For the text-containing cell, return its midpoint in (X, Y) coordinate format. 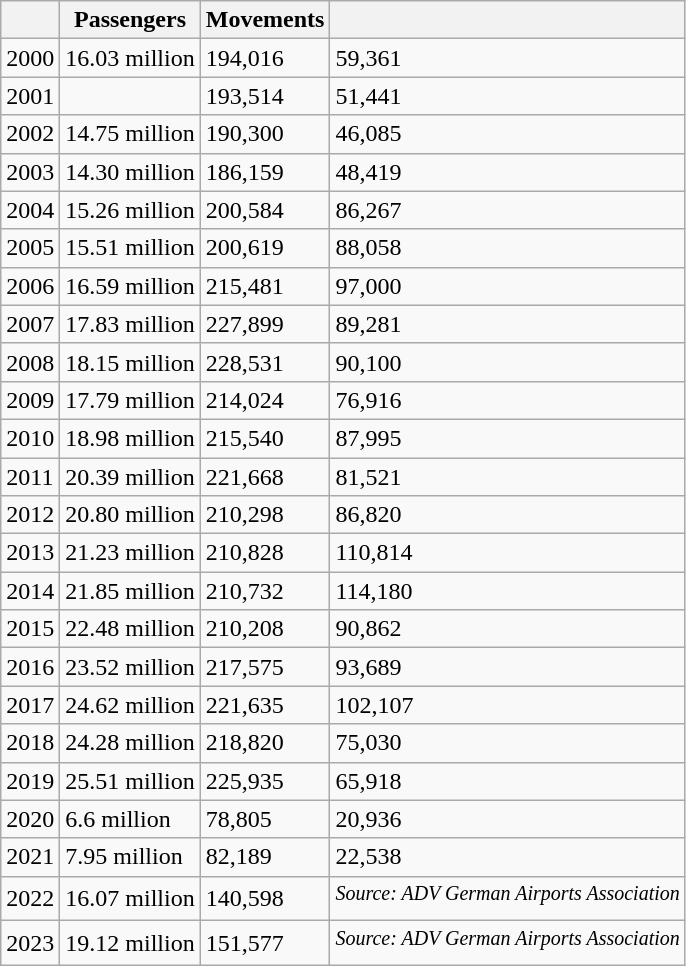
227,899 (265, 324)
2022 (30, 898)
221,635 (265, 705)
200,584 (265, 210)
2004 (30, 210)
2012 (30, 515)
93,689 (508, 667)
89,281 (508, 324)
2005 (30, 248)
186,159 (265, 172)
2002 (30, 134)
2020 (30, 819)
17.79 million (130, 400)
215,540 (265, 438)
59,361 (508, 58)
14.75 million (130, 134)
210,208 (265, 629)
6.6 million (130, 819)
2011 (30, 477)
76,916 (508, 400)
86,820 (508, 515)
2019 (30, 781)
2003 (30, 172)
2017 (30, 705)
2010 (30, 438)
2007 (30, 324)
210,298 (265, 515)
17.83 million (130, 324)
217,575 (265, 667)
190,300 (265, 134)
65,918 (508, 781)
24.28 million (130, 743)
221,668 (265, 477)
2016 (30, 667)
22.48 million (130, 629)
46,085 (508, 134)
86,267 (508, 210)
Passengers (130, 20)
193,514 (265, 96)
215,481 (265, 286)
Movements (265, 20)
7.95 million (130, 857)
16.07 million (130, 898)
200,619 (265, 248)
18.98 million (130, 438)
21.85 million (130, 591)
210,732 (265, 591)
225,935 (265, 781)
24.62 million (130, 705)
25.51 million (130, 781)
23.52 million (130, 667)
102,107 (508, 705)
2000 (30, 58)
2021 (30, 857)
88,058 (508, 248)
2001 (30, 96)
151,577 (265, 944)
140,598 (265, 898)
22,538 (508, 857)
228,531 (265, 362)
210,828 (265, 553)
2013 (30, 553)
90,862 (508, 629)
15.51 million (130, 248)
2015 (30, 629)
15.26 million (130, 210)
114,180 (508, 591)
19.12 million (130, 944)
90,100 (508, 362)
75,030 (508, 743)
16.59 million (130, 286)
2008 (30, 362)
2009 (30, 400)
21.23 million (130, 553)
14.30 million (130, 172)
218,820 (265, 743)
18.15 million (130, 362)
97,000 (508, 286)
20,936 (508, 819)
214,024 (265, 400)
51,441 (508, 96)
110,814 (508, 553)
2014 (30, 591)
82,189 (265, 857)
16.03 million (130, 58)
2023 (30, 944)
20.80 million (130, 515)
2018 (30, 743)
87,995 (508, 438)
48,419 (508, 172)
194,016 (265, 58)
20.39 million (130, 477)
2006 (30, 286)
78,805 (265, 819)
81,521 (508, 477)
